Detect which cell encompasses the target text, then output its (x, y) center coordinate. 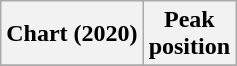
Chart (2020) (72, 34)
Peakposition (189, 34)
